Find where the given text appears and provide that cell's center as [X, Y] coordinate. 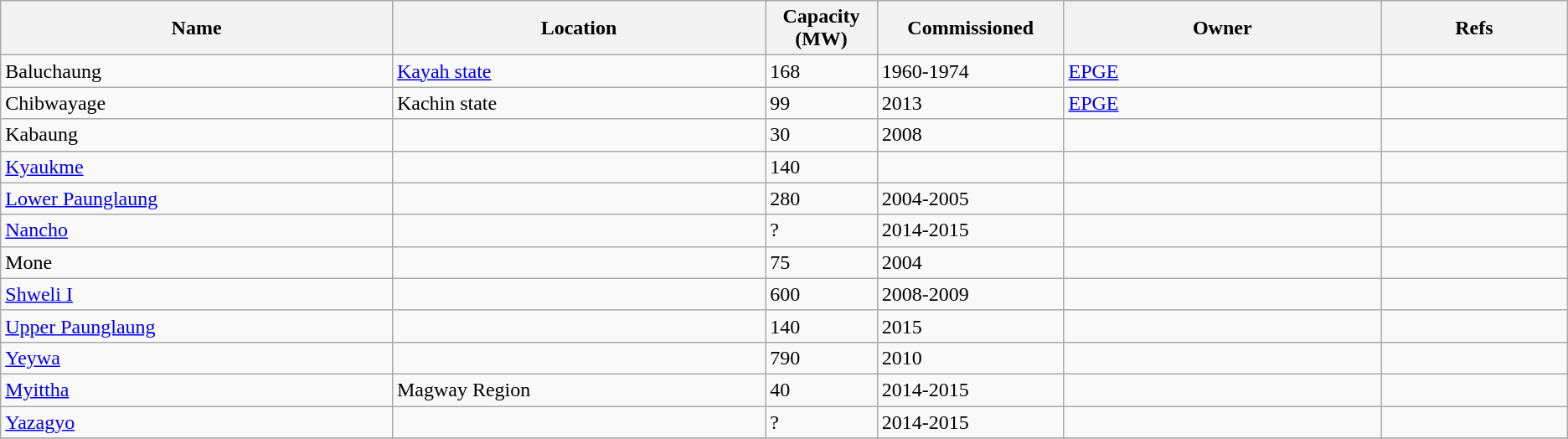
Upper Paunglaung [197, 326]
280 [822, 199]
Kayah state [578, 71]
790 [822, 358]
Baluchaung [197, 71]
Magway Region [578, 390]
600 [822, 294]
Kabaung [197, 135]
Yazagyo [197, 421]
2013 [970, 103]
Yeywa [197, 358]
Lower Paunglaung [197, 199]
168 [822, 71]
Owner [1223, 28]
Mone [197, 262]
Refs [1474, 28]
Name [197, 28]
Location [578, 28]
1960-1974 [970, 71]
99 [822, 103]
30 [822, 135]
2004-2005 [970, 199]
40 [822, 390]
Kachin state [578, 103]
Myittha [197, 390]
2004 [970, 262]
2008 [970, 135]
2010 [970, 358]
Chibwayage [197, 103]
Kyaukme [197, 167]
Commissioned [970, 28]
Nancho [197, 230]
Capacity (MW) [822, 28]
2008-2009 [970, 294]
Shweli I [197, 294]
75 [822, 262]
2015 [970, 326]
